Extract the [X, Y] coordinate from the center of the cell holding the provided text.  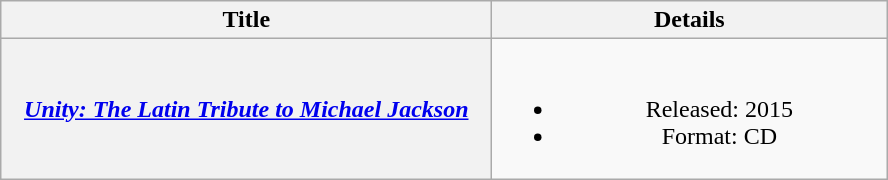
Title [246, 20]
Details [690, 20]
Unity: The Latin Tribute to Michael Jackson [246, 109]
Released: 2015Format: CD [690, 109]
